Search for the cell housing the specified text and yield its [X, Y] center coordinate. 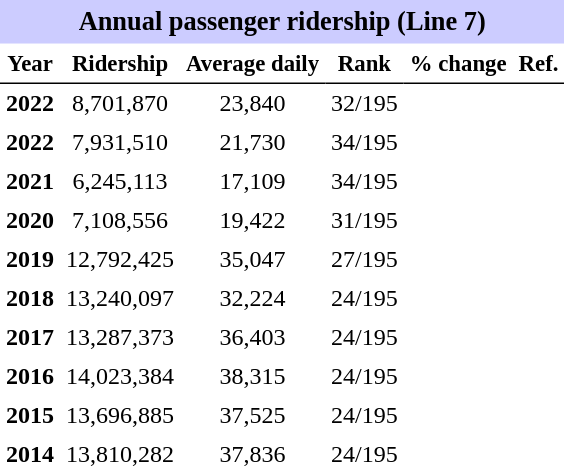
32/195 [364, 104]
Rank [364, 64]
37,525 [252, 416]
13,287,373 [120, 338]
2017 [30, 338]
7,931,510 [120, 142]
32,224 [252, 298]
2020 [30, 220]
13,696,885 [120, 416]
12,792,425 [120, 260]
6,245,113 [120, 182]
8,701,870 [120, 104]
2015 [30, 416]
2018 [30, 298]
14,023,384 [120, 376]
38,315 [252, 376]
Annual passenger ridership (Line 7) [282, 22]
35,047 [252, 260]
31/195 [364, 220]
13,240,097 [120, 298]
17,109 [252, 182]
23,840 [252, 104]
7,108,556 [120, 220]
2021 [30, 182]
21,730 [252, 142]
Average daily [252, 64]
2016 [30, 376]
Year [30, 64]
36,403 [252, 338]
27/195 [364, 260]
Ridership [120, 64]
19,422 [252, 220]
2019 [30, 260]
% change [458, 64]
